From the cell containing the given text, extract its center point as [x, y] coordinate. 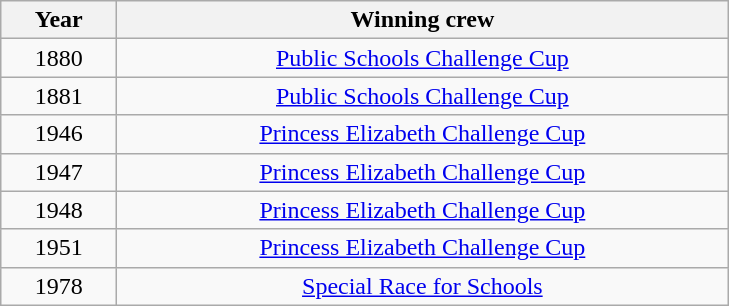
1880 [59, 58]
Winning crew [422, 20]
1946 [59, 134]
1948 [59, 210]
1951 [59, 248]
1947 [59, 172]
1978 [59, 286]
Year [59, 20]
Special Race for Schools [422, 286]
1881 [59, 96]
